Return (X, Y) of the center of cell containing provided text 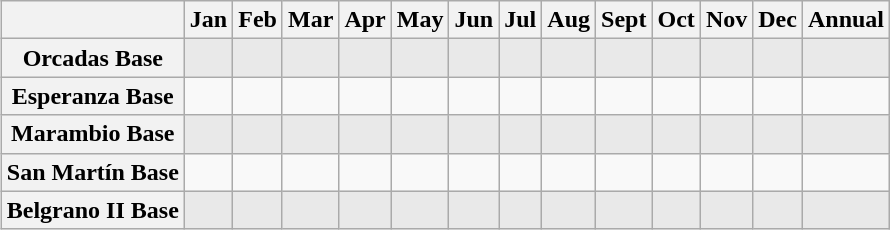
Esperanza Base (92, 96)
Orcadas Base (92, 58)
Oct (676, 20)
May (420, 20)
Marambio Base (92, 134)
Jul (520, 20)
Sept (624, 20)
Dec (778, 20)
Nov (726, 20)
Jan (208, 20)
Belgrano II Base (92, 210)
Apr (365, 20)
Mar (310, 20)
San Martín Base (92, 172)
Jun (474, 20)
Aug (569, 20)
Annual (846, 20)
Feb (258, 20)
